Return the (x, y) coordinate for the center point of the cell that contains the specified text.  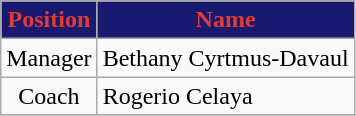
Bethany Cyrtmus-Davaul (226, 58)
Name (226, 20)
Rogerio Celaya (226, 96)
Manager (49, 58)
Coach (49, 96)
Position (49, 20)
